Extract the [x, y] coordinate from the center of the cell holding the provided text.  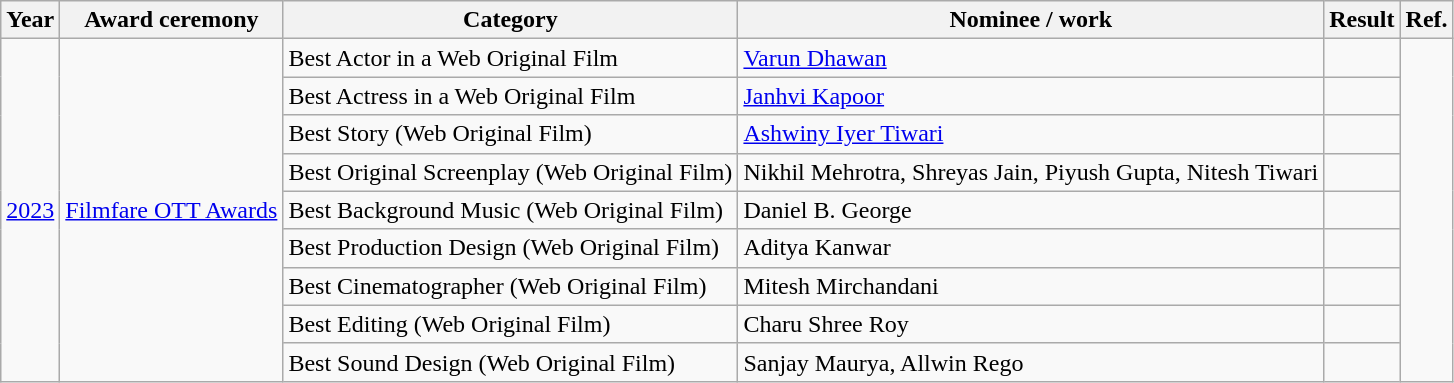
Filmfare OTT Awards [172, 210]
Best Actor in a Web Original Film [510, 58]
Janhvi Kapoor [1031, 96]
Best Story (Web Original Film) [510, 134]
Best Actress in a Web Original Film [510, 96]
Aditya Kanwar [1031, 248]
Ashwiny Iyer Tiwari [1031, 134]
Mitesh Mirchandani [1031, 286]
Ref. [1426, 20]
Best Background Music (Web Original Film) [510, 210]
2023 [30, 210]
Category [510, 20]
Best Original Screenplay (Web Original Film) [510, 172]
Nominee / work [1031, 20]
Nikhil Mehrotra, Shreyas Jain, Piyush Gupta, Nitesh Tiwari [1031, 172]
Year [30, 20]
Best Production Design (Web Original Film) [510, 248]
Sanjay Maurya, Allwin Rego [1031, 362]
Best Sound Design (Web Original Film) [510, 362]
Daniel B. George [1031, 210]
Varun Dhawan [1031, 58]
Result [1362, 20]
Charu Shree Roy [1031, 324]
Best Cinematographer (Web Original Film) [510, 286]
Best Editing (Web Original Film) [510, 324]
Award ceremony [172, 20]
